Scan for the cell matching the given text and deliver its (X, Y) coordinate at center. 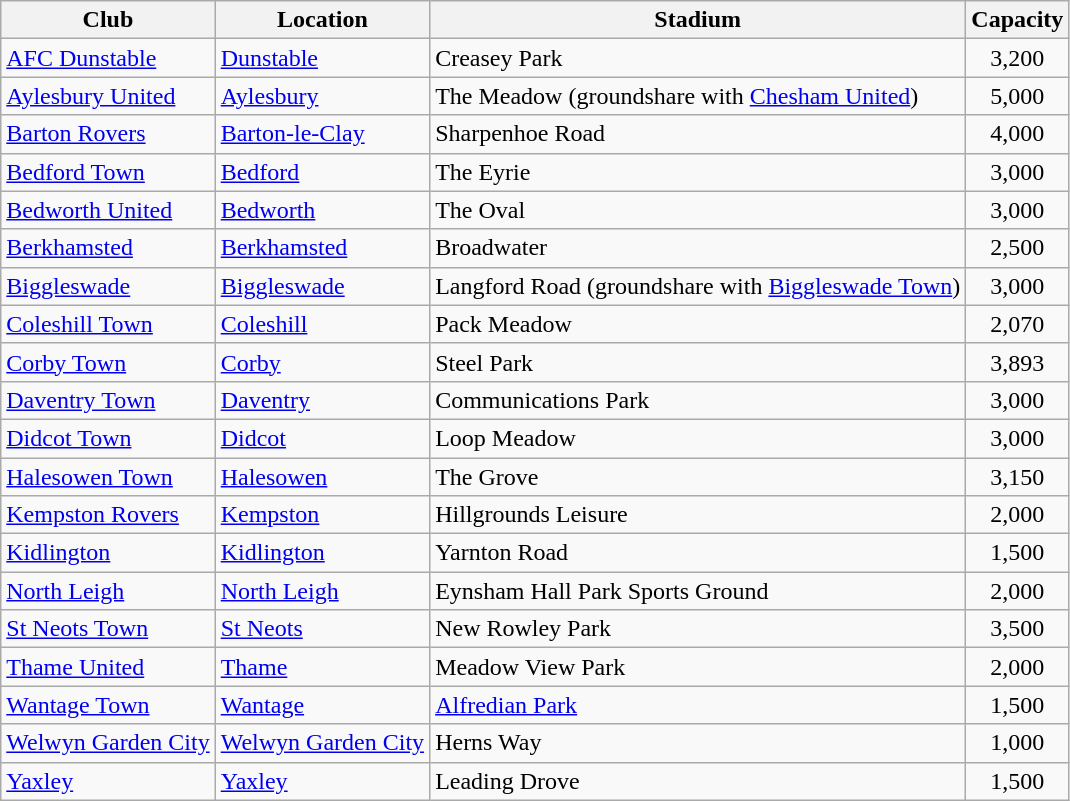
Thame (322, 667)
Dunstable (322, 58)
Didcot Town (108, 438)
3,150 (1018, 477)
The Eyrie (698, 172)
Broadwater (698, 248)
Barton Rovers (108, 134)
The Oval (698, 210)
Creasey Park (698, 58)
Aylesbury United (108, 96)
Daventry Town (108, 400)
Corby (322, 362)
Herns Way (698, 743)
Aylesbury (322, 96)
Steel Park (698, 362)
The Grove (698, 477)
2,070 (1018, 324)
3,893 (1018, 362)
Yarnton Road (698, 553)
Bedford Town (108, 172)
Thame United (108, 667)
Leading Drove (698, 781)
Langford Road (groundshare with Biggleswade Town) (698, 286)
St Neots (322, 629)
AFC Dunstable (108, 58)
Meadow View Park (698, 667)
New Rowley Park (698, 629)
Coleshill (322, 324)
Daventry (322, 400)
3,500 (1018, 629)
The Meadow (groundshare with Chesham United) (698, 96)
Kempston Rovers (108, 515)
Hillgrounds Leisure (698, 515)
Barton-le-Clay (322, 134)
Halesowen Town (108, 477)
2,500 (1018, 248)
Didcot (322, 438)
Bedworth United (108, 210)
4,000 (1018, 134)
Location (322, 20)
1,000 (1018, 743)
Eynsham Hall Park Sports Ground (698, 591)
Club (108, 20)
5,000 (1018, 96)
Wantage Town (108, 705)
Capacity (1018, 20)
Halesowen (322, 477)
Sharpenhoe Road (698, 134)
Pack Meadow (698, 324)
3,200 (1018, 58)
Communications Park (698, 400)
Corby Town (108, 362)
Bedworth (322, 210)
Bedford (322, 172)
Stadium (698, 20)
St Neots Town (108, 629)
Loop Meadow (698, 438)
Alfredian Park (698, 705)
Coleshill Town (108, 324)
Wantage (322, 705)
Kempston (322, 515)
